Determine the [x, y] coordinate at the center of the cell enclosing the given text.  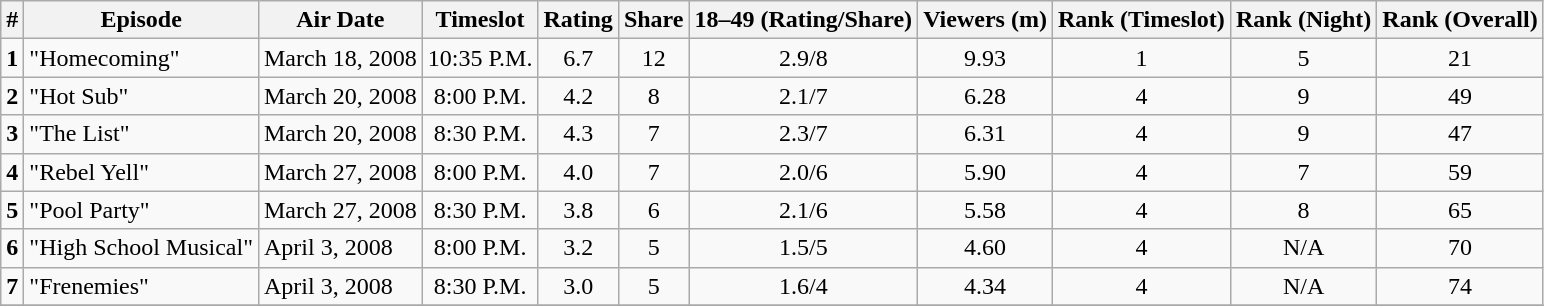
Episode [142, 20]
3.0 [578, 286]
2.1/7 [804, 96]
6.28 [986, 96]
4.3 [578, 134]
"High School Musical" [142, 248]
4.60 [986, 248]
Timeslot [480, 20]
1.6/4 [804, 286]
47 [1460, 134]
65 [1460, 210]
4.34 [986, 286]
59 [1460, 172]
6.31 [986, 134]
4.0 [578, 172]
2 [12, 96]
5.58 [986, 210]
9.93 [986, 58]
"The List" [142, 134]
"Hot Sub" [142, 96]
Rank (Overall) [1460, 20]
1.5/5 [804, 248]
"Rebel Yell" [142, 172]
4.2 [578, 96]
18–49 (Rating/Share) [804, 20]
March 18, 2008 [340, 58]
"Frenemies" [142, 286]
2.1/6 [804, 210]
2.9/8 [804, 58]
21 [1460, 58]
Rank (Night) [1303, 20]
Rating [578, 20]
12 [654, 58]
Share [654, 20]
"Homecoming" [142, 58]
# [12, 20]
2.0/6 [804, 172]
Rank (Timeslot) [1141, 20]
70 [1460, 248]
Air Date [340, 20]
74 [1460, 286]
3.2 [578, 248]
3 [12, 134]
3.8 [578, 210]
2.3/7 [804, 134]
5.90 [986, 172]
"Pool Party" [142, 210]
6.7 [578, 58]
10:35 P.M. [480, 58]
Viewers (m) [986, 20]
49 [1460, 96]
